Search for the cell housing the specified text and yield its [X, Y] center coordinate. 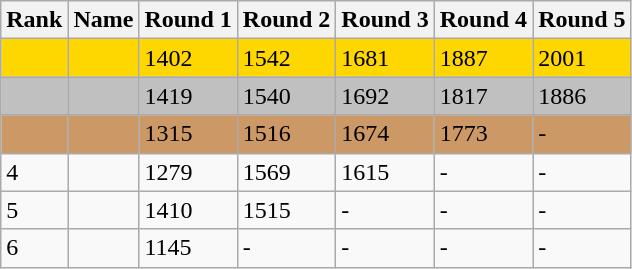
1402 [188, 58]
1419 [188, 96]
1410 [188, 210]
Round 1 [188, 20]
Round 3 [385, 20]
1516 [286, 134]
6 [34, 248]
Round 2 [286, 20]
1887 [483, 58]
1615 [385, 172]
1674 [385, 134]
2001 [582, 58]
1515 [286, 210]
1692 [385, 96]
1542 [286, 58]
Round 4 [483, 20]
Round 5 [582, 20]
4 [34, 172]
1315 [188, 134]
1773 [483, 134]
5 [34, 210]
Rank [34, 20]
1569 [286, 172]
1817 [483, 96]
1145 [188, 248]
1279 [188, 172]
Name [104, 20]
1681 [385, 58]
1886 [582, 96]
1540 [286, 96]
